Detect which cell encompasses the target text, then output its (X, Y) center coordinate. 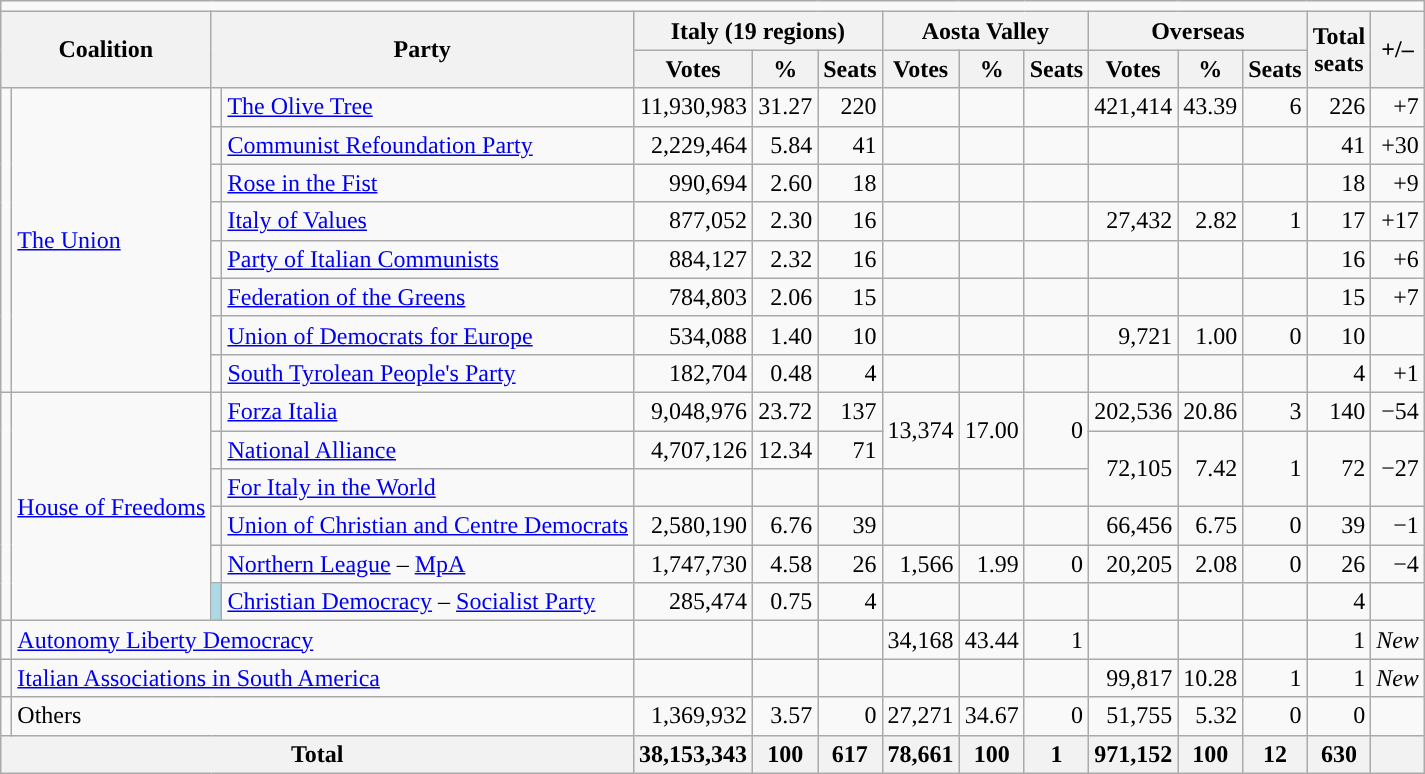
43.39 (1210, 107)
Christian Democracy – Socialist Party (428, 602)
Autonomy Liberty Democracy (323, 640)
The Olive Tree (428, 107)
Forza Italia (428, 411)
3.57 (786, 716)
7.42 (1210, 468)
Total seats (1339, 50)
4,707,126 (694, 449)
990,694 (694, 183)
South Tyrolean People's Party (428, 373)
2.06 (786, 297)
1.40 (786, 335)
43.44 (992, 640)
784,803 (694, 297)
1,747,730 (694, 564)
National Alliance (428, 449)
9,721 (1134, 335)
20,205 (1134, 564)
Northern League – MpA (428, 564)
12 (1275, 754)
−54 (1398, 411)
Union of Christian and Centre Democrats (428, 526)
78,661 (920, 754)
630 (1339, 754)
+30 (1398, 145)
2.08 (1210, 564)
877,052 (694, 221)
Party of Italian Communists (428, 259)
Italy (19 regions) (758, 31)
2.32 (786, 259)
220 (850, 107)
Italy of Values (428, 221)
Party (422, 50)
Total (318, 754)
For Italy in the World (428, 488)
421,414 (1134, 107)
6.75 (1210, 526)
617 (850, 754)
11,930,983 (694, 107)
34,168 (920, 640)
72,105 (1134, 468)
38,153,343 (694, 754)
1,566 (920, 564)
2.60 (786, 183)
534,088 (694, 335)
Overseas (1198, 31)
17 (1339, 221)
285,474 (694, 602)
1.00 (1210, 335)
27,432 (1134, 221)
House of Freedoms (112, 506)
34.67 (992, 716)
0.48 (786, 373)
20.86 (1210, 411)
1,369,932 (694, 716)
5.84 (786, 145)
140 (1339, 411)
137 (850, 411)
+1 (1398, 373)
1.99 (992, 564)
2.82 (1210, 221)
2.30 (786, 221)
12.34 (786, 449)
71 (850, 449)
2,229,464 (694, 145)
Rose in the Fist (428, 183)
Coalition (106, 50)
27,271 (920, 716)
31.27 (786, 107)
Union of Democrats for Europe (428, 335)
17.00 (992, 430)
+9 (1398, 183)
23.72 (786, 411)
6.76 (786, 526)
5.32 (1210, 716)
The Union (112, 240)
13,374 (920, 430)
4.58 (786, 564)
Communist Refoundation Party (428, 145)
+17 (1398, 221)
226 (1339, 107)
72 (1339, 468)
182,704 (694, 373)
99,817 (1134, 678)
51,755 (1134, 716)
Federation of the Greens (428, 297)
202,536 (1134, 411)
10.28 (1210, 678)
971,152 (1134, 754)
2,580,190 (694, 526)
Aosta Valley (986, 31)
Italian Associations in South America (323, 678)
−4 (1398, 564)
−1 (1398, 526)
6 (1275, 107)
Others (323, 716)
9,048,976 (694, 411)
+/– (1398, 50)
+6 (1398, 259)
884,127 (694, 259)
66,456 (1134, 526)
3 (1275, 411)
0.75 (786, 602)
−27 (1398, 468)
